Capture the cell that displays the provided text and extract its (X, Y) central coordinate. 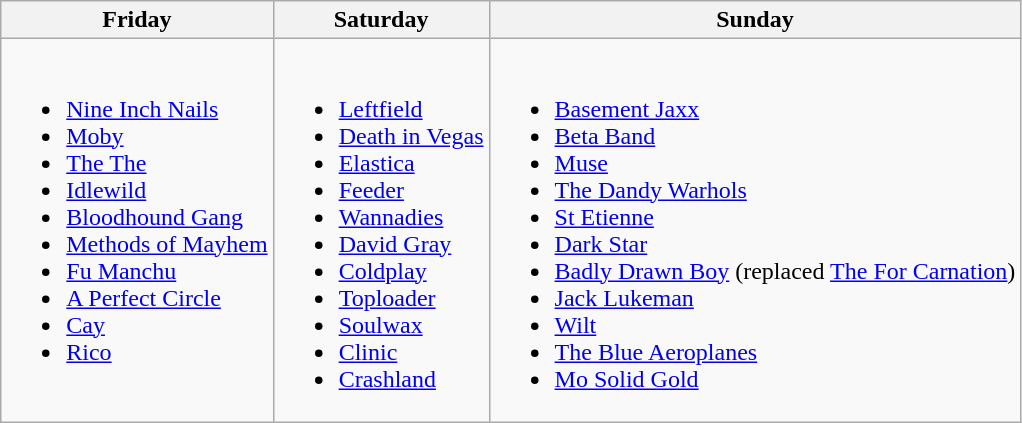
Nine Inch NailsMobyThe TheIdlewildBloodhound GangMethods of MayhemFu ManchuA Perfect CircleCayRico (137, 230)
LeftfieldDeath in VegasElasticaFeederWannadiesDavid GrayColdplayToploaderSoulwaxClinicCrashland (381, 230)
Friday (137, 20)
Saturday (381, 20)
Sunday (755, 20)
